Output the [x, y] coordinate of the center of the cell containing the given text.  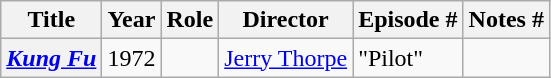
Notes # [506, 20]
Title [52, 20]
Year [132, 20]
"Pilot" [408, 58]
Director [286, 20]
Jerry Thorpe [286, 58]
Kung Fu [52, 58]
Episode # [408, 20]
Role [190, 20]
1972 [132, 58]
